Return [x, y] of the center of cell containing provided text 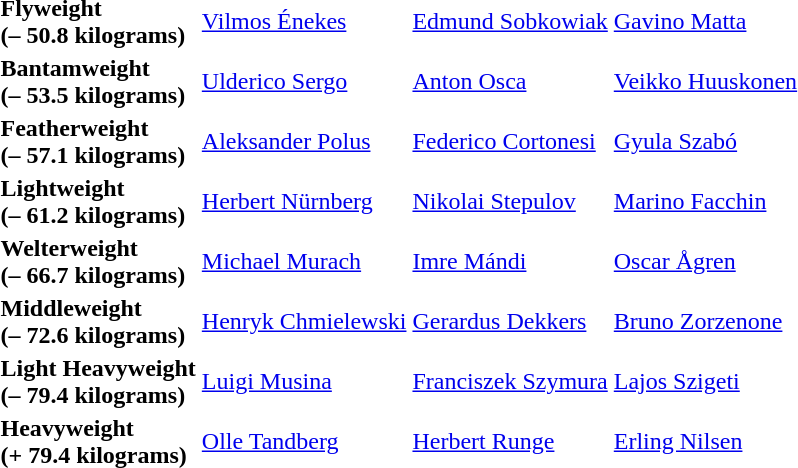
Herbert Nürnberg [304, 202]
Michael Murach [304, 262]
Marino Facchin [705, 202]
Henryk Chmielewski [304, 322]
Aleksander Polus [304, 142]
Veikko Huuskonen [705, 82]
Bruno Zorzenone [705, 322]
Oscar Ågren [705, 262]
Imre Mándi [510, 262]
Lajos Szigeti [705, 382]
Franciszek Szymura [510, 382]
Nikolai Stepulov [510, 202]
Anton Osca [510, 82]
Ulderico Sergo [304, 82]
Federico Cortonesi [510, 142]
Gerardus Dekkers [510, 322]
Gyula Szabó [705, 142]
Luigi Musina [304, 382]
